Determine the (x, y) coordinate at the center of the cell enclosing the given text.  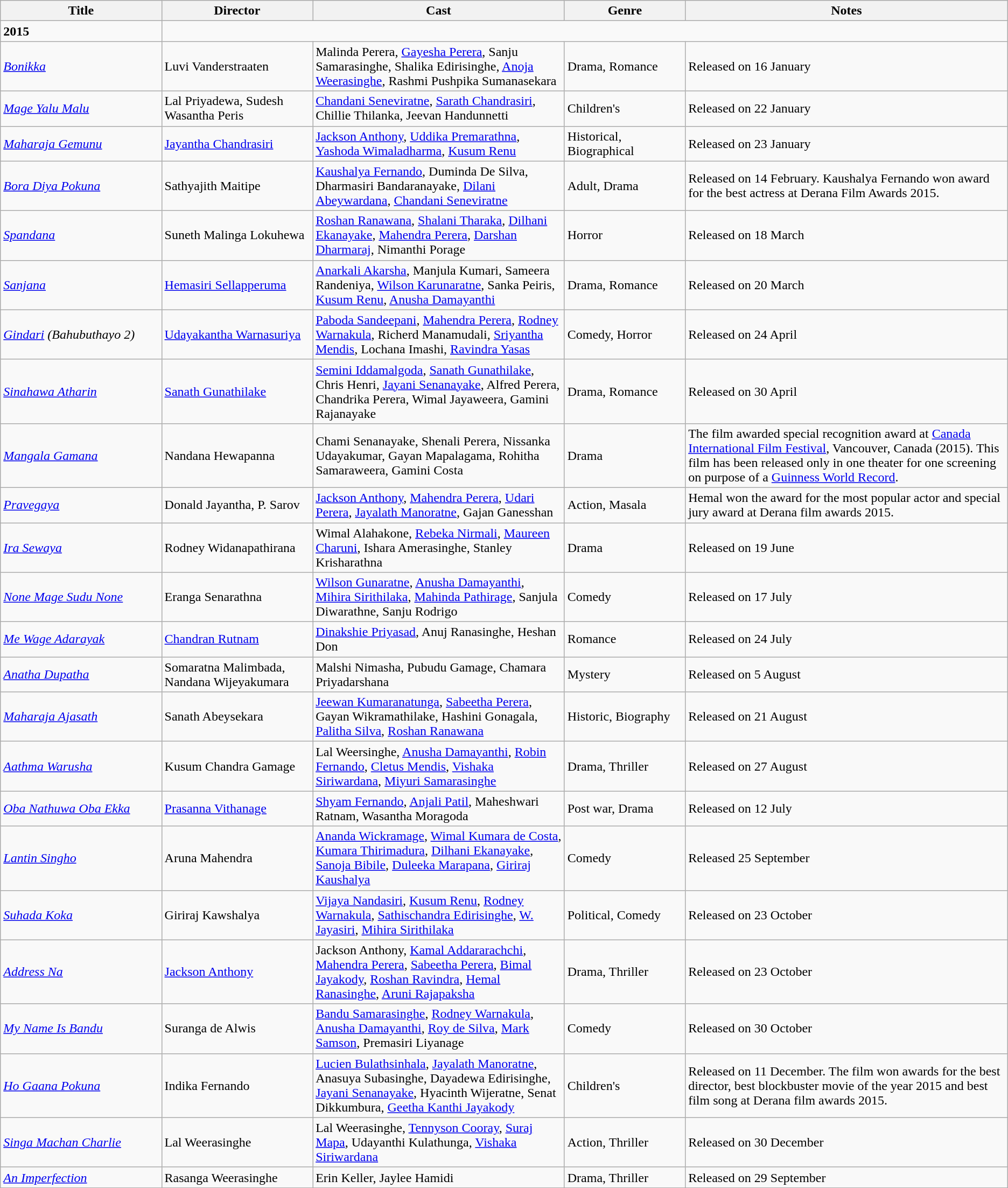
My Name Is Bandu (81, 1029)
Romance (625, 640)
Post war, Drama (625, 809)
Action, Masala (625, 505)
Suhada Koka (81, 915)
2015 (81, 31)
Mystery (625, 674)
Roshan Ranawana, Shalani Tharaka, Dilhani Ekanayake, Mahendra Perera, Darshan Dharmaraj, Nimanthi Porage (439, 235)
Political, Comedy (625, 915)
Mage Yalu Malu (81, 109)
Director (237, 11)
Historical, Biographical (625, 143)
Aathma Warusha (81, 766)
Ho Gaana Pokuna (81, 1086)
Udayakantha Warnasuriya (237, 334)
Anarkali Akarsha, Manjula Kumari, Sameera Randeniya, Wilson Karunaratne, Sanka Peiris, Kusum Renu, Anusha Damayanthi (439, 285)
Oba Nathuwa Oba Ekka (81, 809)
Horror (625, 235)
Hemal won the award for the most popular actor and special jury award at Derana film awards 2015. (846, 505)
Rasanga Weerasinghe (237, 1177)
Released on 20 March (846, 285)
Released on 18 March (846, 235)
Suneth Malinga Lokuhewa (237, 235)
None Mage Sudu None (81, 597)
Lal Weersinghe, Anusha Damayanthi, Robin Fernando, Cletus Mendis, Vishaka Siriwardana, Miyuri Samarasinghe (439, 766)
Released on 30 October (846, 1029)
Mangala Gamana (81, 456)
Kaushalya Fernando, Duminda De Silva, Dharmasiri Bandaranayake, Dilani Abeywardana, Chandani Seneviratne (439, 186)
Released on 12 July (846, 809)
Paboda Sandeepani, Mahendra Perera, Rodney Warnakula, Richerd Manamudali, Sriyantha Mendis, Lochana Imashi, Ravindra Yasas (439, 334)
Cast (439, 11)
Adult, Drama (625, 186)
Shyam Fernando, Anjali Patil, Maheshwari Ratnam, Wasantha Moragoda (439, 809)
Maharaja Gemunu (81, 143)
Released on 21 August (846, 717)
Rodney Widanapathirana (237, 547)
Genre (625, 11)
Singa Machan Charlie (81, 1142)
Released on 24 April (846, 334)
Comedy, Horror (625, 334)
Address Na (81, 972)
Semini Iddamalgoda, Sanath Gunathilake, Chris Henri, Jayani Senanayake, Alfred Perera, Chandrika Perera, Wimal Jayaweera, Gamini Rajanayake (439, 391)
Released on 23 January (846, 143)
Maharaja Ajasath (81, 717)
Wilson Gunaratne, Anusha Damayanthi, Mihira Sirithilaka, Mahinda Pathirage, Sanjula Diwarathne, Sanju Rodrigo (439, 597)
Sanath Gunathilake (237, 391)
Jeewan Kumaranatunga, Sabeetha Perera, Gayan Wikramathilake, Hashini Gonagala, Palitha Silva, Roshan Ranawana (439, 717)
Donald Jayantha, P. Sarov (237, 505)
Pravegaya (81, 505)
Chami Senanayake, Shenali Perera, Nissanka Udayakumar, Gayan Mapalagama, Rohitha Samaraweera, Gamini Costa (439, 456)
Ananda Wickramage, Wimal Kumara de Costa, Kumara Thirimadura, Dilhani Ekanayake, Sanoja Bibile, Duleeka Marapana, Giriraj Kaushalya (439, 858)
Bora Diya Pokuna (81, 186)
Released 25 September (846, 858)
Spandana (81, 235)
Sanath Abeysekara (237, 717)
Malshi Nimasha, Pubudu Gamage, Chamara Priyadarshana (439, 674)
Jayantha Chandrasiri (237, 143)
Sathyajith Maitipe (237, 186)
Nandana Hewapanna (237, 456)
Released on 17 July (846, 597)
Wimal Alahakone, Rebeka Nirmali, Maureen Charuni, Ishara Amerasinghe, Stanley Krisharathna (439, 547)
Prasanna Vithanage (237, 809)
Notes (846, 11)
Jackson Anthony, Kamal Addararachchi, Mahendra Perera, Sabeetha Perera, Bimal Jayakody, Roshan Ravindra, Hemal Ranasinghe, Aruni Rajapaksha (439, 972)
Bonikka (81, 66)
Title (81, 11)
Indika Fernando (237, 1086)
Somaratna Malimbada, Nandana Wijeyakumara (237, 674)
Action, Thriller (625, 1142)
Historic, Biography (625, 717)
Jackson Anthony, Mahendra Perera, Udari Perera, Jayalath Manoratne, Gajan Ganesshan (439, 505)
Vijaya Nandasiri, Kusum Renu, Rodney Warnakula, Sathischandra Edirisinghe, W. Jayasiri, Mihira Sirithilaka (439, 915)
Jackson Anthony (237, 972)
Gindari (Bahubuthayo 2) (81, 334)
Anatha Dupatha (81, 674)
An Imperfection (81, 1177)
Chandani Seneviratne, Sarath Chandrasiri, Chillie Thilanka, Jeevan Handunnetti (439, 109)
Released on 16 January (846, 66)
Released on 29 September (846, 1177)
Released on 19 June (846, 547)
Dinakshie Priyasad, Anuj Ranasinghe, Heshan Don (439, 640)
Erin Keller, Jaylee Hamidi (439, 1177)
Sanjana (81, 285)
Luvi Vanderstraaten (237, 66)
Lal Priyadewa, Sudesh Wasantha Peris (237, 109)
Me Wage Adarayak (81, 640)
Jackson Anthony, Uddika Premarathna, Yashoda Wimaladharma, Kusum Renu (439, 143)
Released on 5 August (846, 674)
Aruna Mahendra (237, 858)
Released on 22 January (846, 109)
Giriraj Kawshalya (237, 915)
Released on 27 August (846, 766)
Kusum Chandra Gamage (237, 766)
Hemasiri Sellapperuma (237, 285)
Lal Weerasinghe, Tennyson Cooray, Suraj Mapa, Udayanthi Kulathunga, Vishaka Siriwardana (439, 1142)
Lantin Singho (81, 858)
Bandu Samarasinghe, Rodney Warnakula, Anusha Damayanthi, Roy de Silva, Mark Samson, Premasiri Liyanage (439, 1029)
Sinahawa Atharin (81, 391)
Released on 30 April (846, 391)
Chandran Rutnam (237, 640)
Released on 24 July (846, 640)
Ira Sewaya (81, 547)
Eranga Senarathna (237, 597)
Released on 30 December (846, 1142)
Suranga de Alwis (237, 1029)
Malinda Perera, Gayesha Perera, Sanju Samarasinghe, Shalika Edirisinghe, Anoja Weerasinghe, Rashmi Pushpika Sumanasekara (439, 66)
Lal Weerasinghe (237, 1142)
Released on 14 February. Kaushalya Fernando won award for the best actress at Derana Film Awards 2015. (846, 186)
